Search for the cell housing the specified text and yield its [X, Y] center coordinate. 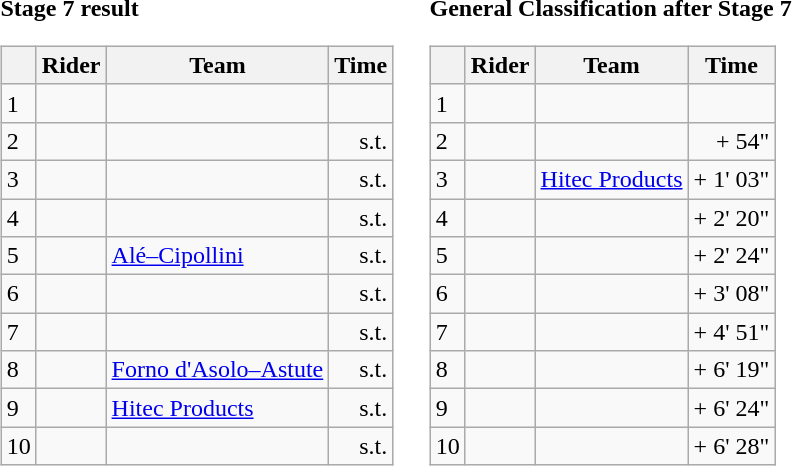
+ 2' 20" [732, 217]
+ 6' 28" [732, 446]
Forno d'Asolo–Astute [218, 370]
+ 6' 19" [732, 370]
+ 54" [732, 141]
+ 2' 24" [732, 256]
+ 6' 24" [732, 408]
+ 1' 03" [732, 179]
+ 3' 08" [732, 294]
+ 4' 51" [732, 332]
Alé–Cipollini [218, 256]
